Scan for the cell matching the given text and deliver its [X, Y] coordinate at center. 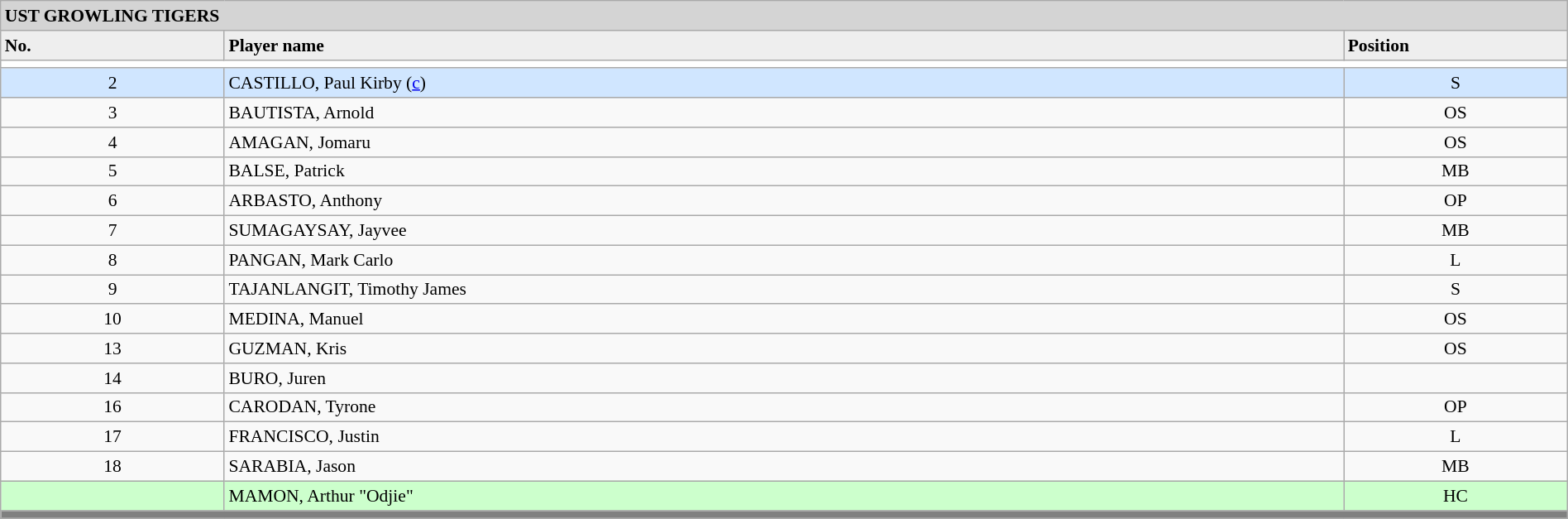
TAJANLANGIT, Timothy James [784, 290]
3 [112, 113]
Position [1456, 46]
BAUTISTA, Arnold [784, 113]
HC [1456, 496]
SARABIA, Jason [784, 467]
8 [112, 260]
CASTILLO, Paul Kirby (c) [784, 84]
18 [112, 467]
MAMON, Arthur "Odjie" [784, 496]
UST GROWLING TIGERS [784, 16]
4 [112, 142]
ARBASTO, Anthony [784, 201]
MEDINA, Manuel [784, 320]
SUMAGAYSAY, Jayvee [784, 231]
5 [112, 171]
PANGAN, Mark Carlo [784, 260]
14 [112, 378]
9 [112, 290]
FRANCISCO, Justin [784, 437]
17 [112, 437]
GUZMAN, Kris [784, 348]
2 [112, 84]
13 [112, 348]
6 [112, 201]
16 [112, 407]
CARODAN, Tyrone [784, 407]
7 [112, 231]
10 [112, 320]
No. [112, 46]
AMAGAN, Jomaru [784, 142]
Player name [784, 46]
BURO, Juren [784, 378]
BALSE, Patrick [784, 171]
